Extract the [X, Y] coordinate from the center of the cell holding the provided text.  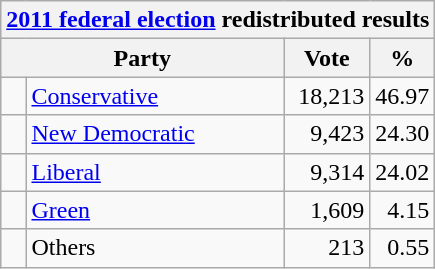
Conservative [155, 96]
Others [155, 248]
9,314 [327, 172]
Vote [327, 58]
24.30 [402, 134]
Green [155, 210]
213 [327, 248]
18,213 [327, 96]
9,423 [327, 134]
24.02 [402, 172]
Liberal [155, 172]
New Democratic [155, 134]
% [402, 58]
1,609 [327, 210]
Party [142, 58]
0.55 [402, 248]
2011 federal election redistributed results [218, 20]
46.97 [402, 96]
4.15 [402, 210]
